Pinpoint the cell where the given text exists, returning its (X, Y) midpoint coordinate. 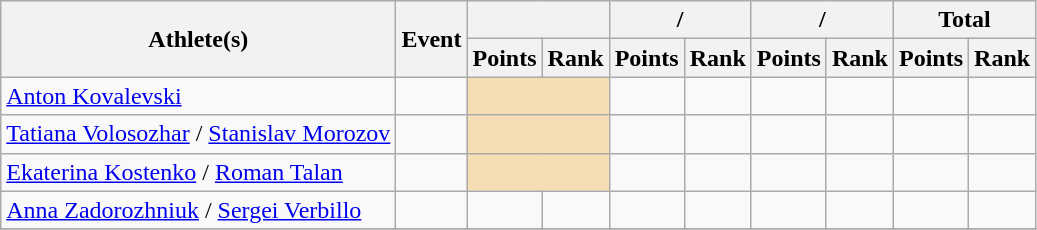
Anna Zadorozhniuk / Sergei Verbillo (198, 210)
Athlete(s) (198, 39)
Anton Kovalevski (198, 96)
Tatiana Volosozhar / Stanislav Morozov (198, 134)
Total (964, 20)
Ekaterina Kostenko / Roman Talan (198, 172)
Event (432, 39)
